Provide the (X, Y) coordinate of the cell's center where the given text is located.  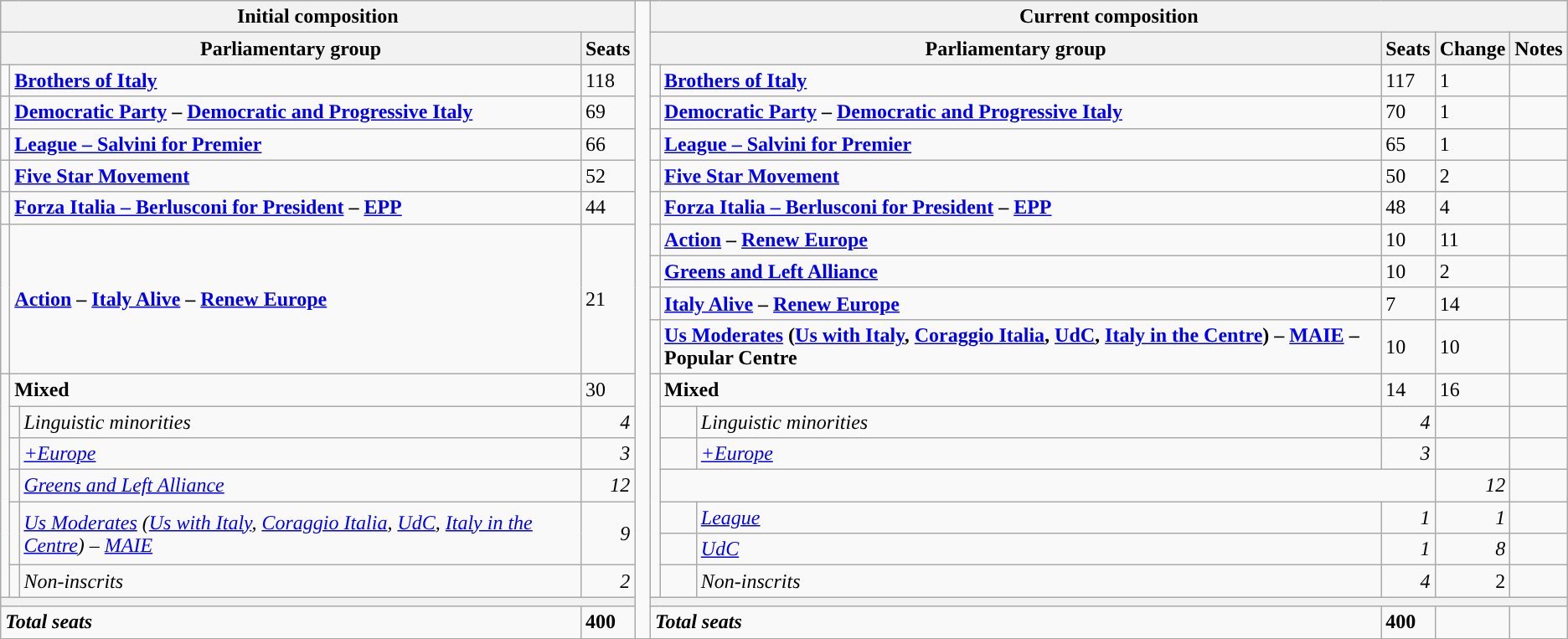
70 (1408, 112)
Current composition (1109, 17)
48 (1408, 208)
UdC (1039, 549)
Initial composition (318, 17)
21 (607, 298)
52 (607, 176)
Action – Italy Alive – Renew Europe (296, 298)
69 (607, 112)
118 (607, 80)
30 (607, 389)
117 (1408, 80)
8 (1473, 549)
Us Moderates (Us with Italy, Coraggio Italia, UdC, Italy in the Centre) – MAIE – Popular Centre (1020, 347)
League (1039, 518)
Italy Alive – Renew Europe (1020, 303)
Us Moderates (Us with Italy, Coraggio Italia, UdC, Italy in the Centre) – MAIE (300, 533)
16 (1473, 389)
66 (607, 144)
Change (1473, 49)
9 (607, 533)
50 (1408, 176)
65 (1408, 144)
44 (607, 208)
Action – Renew Europe (1020, 240)
11 (1473, 240)
7 (1408, 303)
Notes (1539, 49)
